Detect which cell encompasses the target text, then output its (x, y) center coordinate. 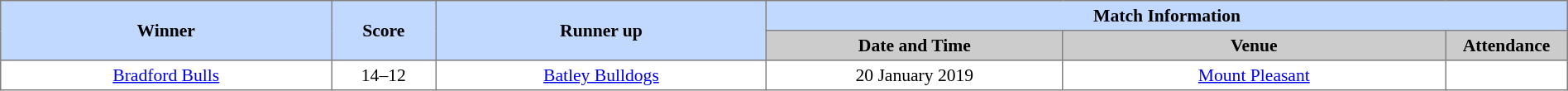
Attendance (1507, 45)
Mount Pleasant (1254, 75)
Runner up (601, 31)
Venue (1254, 45)
Bradford Bulls (166, 75)
14–12 (384, 75)
Batley Bulldogs (601, 75)
Match Information (1167, 16)
20 January 2019 (915, 75)
Score (384, 31)
Date and Time (915, 45)
Winner (166, 31)
